For the text-containing cell, return its midpoint in [x, y] coordinate format. 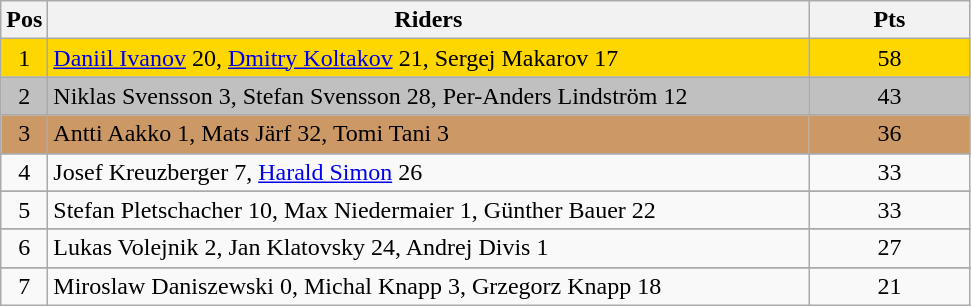
Miroslaw Daniszewski 0, Michal Knapp 3, Grzegorz Knapp 18 [428, 286]
58 [890, 58]
Lukas Volejnik 2, Jan Klatovsky 24, Andrej Divis 1 [428, 248]
Pts [890, 20]
27 [890, 248]
43 [890, 96]
Daniil Ivanov 20, Dmitry Koltakov 21, Sergej Makarov 17 [428, 58]
6 [24, 248]
2 [24, 96]
Riders [428, 20]
1 [24, 58]
Josef Kreuzberger 7, Harald Simon 26 [428, 172]
36 [890, 134]
Antti Aakko 1, Mats Järf 32, Tomi Tani 3 [428, 134]
5 [24, 210]
Stefan Pletschacher 10, Max Niedermaier 1, Günther Bauer 22 [428, 210]
21 [890, 286]
Pos [24, 20]
3 [24, 134]
Niklas Svensson 3, Stefan Svensson 28, Per-Anders Lindström 12 [428, 96]
4 [24, 172]
7 [24, 286]
